Detect which cell encompasses the target text, then output its [x, y] center coordinate. 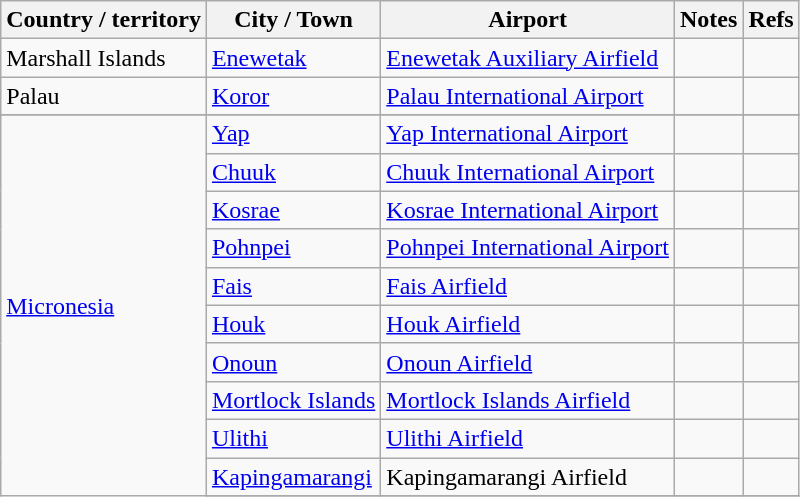
Onoun [293, 362]
Country / territory [104, 20]
Enewetak [293, 58]
Airport [528, 20]
Chuuk [293, 172]
Pohnpei International Airport [528, 248]
Notes [708, 20]
Chuuk International Airport [528, 172]
Palau [104, 96]
Ulithi [293, 438]
Micronesia [104, 306]
Kapingamarangi Airfield [528, 477]
Onoun Airfield [528, 362]
Kosrae International Airport [528, 210]
Fais Airfield [528, 286]
Fais [293, 286]
Kapingamarangi [293, 477]
Enewetak Auxiliary Airfield [528, 58]
Mortlock Islands [293, 400]
Houk Airfield [528, 324]
Refs [771, 20]
Houk [293, 324]
Pohnpei [293, 248]
Kosrae [293, 210]
Yap International Airport [528, 134]
City / Town [293, 20]
Ulithi Airfield [528, 438]
Mortlock Islands Airfield [528, 400]
Palau International Airport [528, 96]
Yap [293, 134]
Koror [293, 96]
Marshall Islands [104, 58]
